Scan for the cell matching the given text and deliver its [X, Y] coordinate at center. 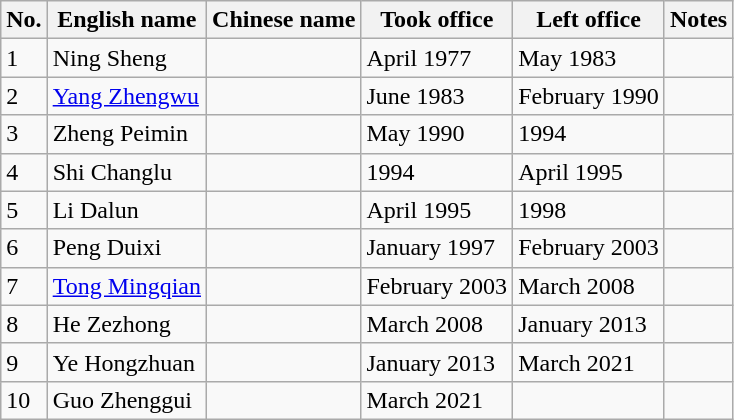
January 1997 [437, 248]
Left office [589, 20]
Zheng Peimin [126, 134]
June 1983 [437, 96]
Peng Duixi [126, 248]
6 [24, 248]
Li Dalun [126, 210]
3 [24, 134]
2 [24, 96]
May 1990 [437, 134]
1 [24, 58]
5 [24, 210]
7 [24, 286]
April 1977 [437, 58]
10 [24, 400]
Took office [437, 20]
8 [24, 324]
May 1983 [589, 58]
Shi Changlu [126, 172]
English name [126, 20]
Ye Hongzhuan [126, 362]
Notes [698, 20]
1998 [589, 210]
4 [24, 172]
Yang Zhengwu [126, 96]
Chinese name [284, 20]
February 1990 [589, 96]
No. [24, 20]
Guo Zhenggui [126, 400]
Tong Mingqian [126, 286]
He Zezhong [126, 324]
Ning Sheng [126, 58]
9 [24, 362]
